Output the (X, Y) coordinate of the center of the cell containing the given text.  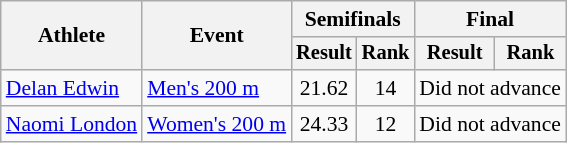
Delan Edwin (72, 88)
Event (216, 36)
24.33 (324, 124)
Men's 200 m (216, 88)
12 (386, 124)
Athlete (72, 36)
Women's 200 m (216, 124)
14 (386, 88)
Naomi London (72, 124)
21.62 (324, 88)
Final (490, 19)
Semifinals (352, 19)
